Capture the cell that displays the provided text and extract its [x, y] central coordinate. 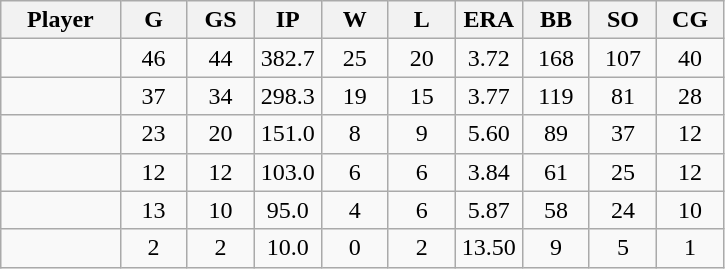
3.77 [488, 96]
1 [690, 248]
95.0 [288, 210]
46 [154, 58]
34 [220, 96]
Player [60, 20]
40 [690, 58]
CG [690, 20]
3.72 [488, 58]
103.0 [288, 172]
8 [354, 134]
19 [354, 96]
23 [154, 134]
107 [622, 58]
0 [354, 248]
119 [556, 96]
5.60 [488, 134]
ERA [488, 20]
G [154, 20]
3.84 [488, 172]
44 [220, 58]
5 [622, 248]
15 [422, 96]
382.7 [288, 58]
4 [354, 210]
151.0 [288, 134]
81 [622, 96]
IP [288, 20]
13.50 [488, 248]
5.87 [488, 210]
SO [622, 20]
28 [690, 96]
89 [556, 134]
61 [556, 172]
BB [556, 20]
168 [556, 58]
10.0 [288, 248]
58 [556, 210]
13 [154, 210]
L [422, 20]
GS [220, 20]
24 [622, 210]
W [354, 20]
298.3 [288, 96]
